Detect which cell encompasses the target text, then output its (X, Y) center coordinate. 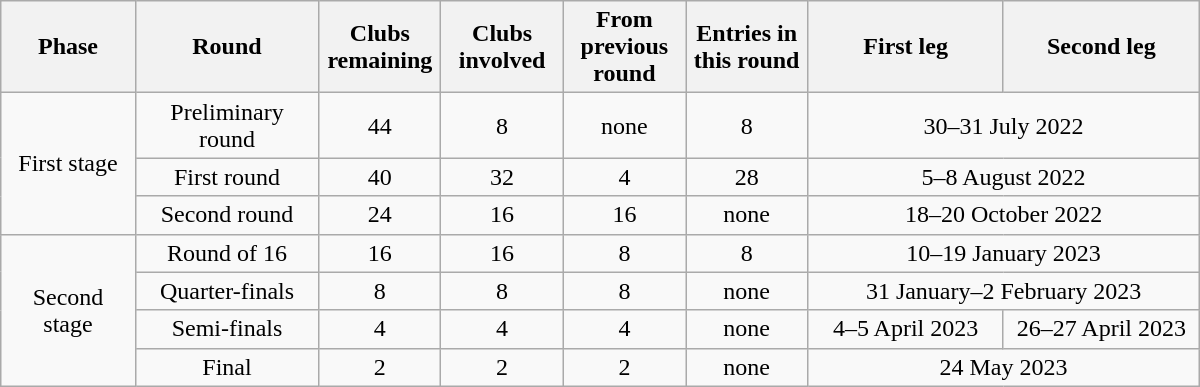
First round (226, 177)
Entries in this round (747, 47)
Quarter-finals (226, 291)
Phase (68, 47)
Second leg (1101, 47)
Second stage (68, 310)
44 (380, 126)
4–5 April 2023 (906, 329)
30–31 July 2022 (1004, 126)
First leg (906, 47)
26–27 April 2023 (1101, 329)
Preliminary round (226, 126)
31 January–2 February 2023 (1004, 291)
First stage (68, 164)
Clubs involved (502, 47)
24 (380, 215)
Round of 16 (226, 253)
5–8 August 2022 (1004, 177)
18–20 October 2022 (1004, 215)
Second round (226, 215)
Semi-finals (226, 329)
From previous round (624, 47)
Final (226, 367)
28 (747, 177)
Clubs remaining (380, 47)
10–19 January 2023 (1004, 253)
32 (502, 177)
24 May 2023 (1004, 367)
40 (380, 177)
Round (226, 47)
